From the cell containing the given text, extract its center point as [X, Y] coordinate. 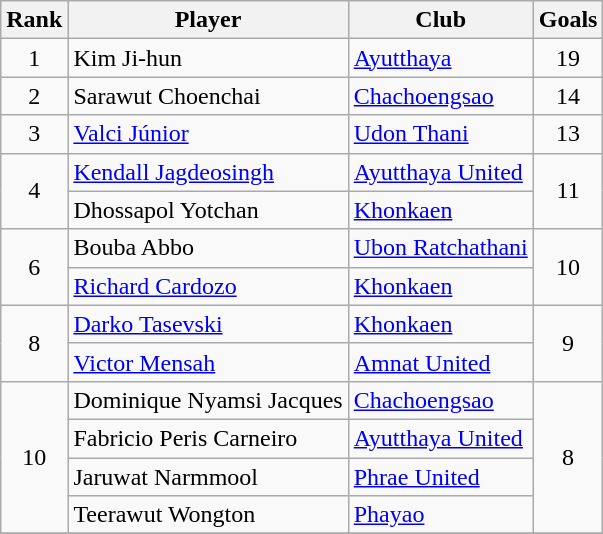
3 [34, 134]
Kim Ji-hun [208, 58]
Fabricio Peris Carneiro [208, 438]
Darko Tasevski [208, 324]
Rank [34, 20]
19 [568, 58]
Valci Júnior [208, 134]
Player [208, 20]
Ubon Ratchathani [440, 248]
Phrae United [440, 477]
Phayao [440, 515]
Goals [568, 20]
Jaruwat Narmmool [208, 477]
2 [34, 96]
Club [440, 20]
Dominique Nyamsi Jacques [208, 400]
13 [568, 134]
Dhossapol Yotchan [208, 210]
9 [568, 343]
Richard Cardozo [208, 286]
Victor Mensah [208, 362]
1 [34, 58]
Kendall Jagdeosingh [208, 172]
6 [34, 267]
Amnat United [440, 362]
11 [568, 191]
Sarawut Choenchai [208, 96]
Udon Thani [440, 134]
4 [34, 191]
Ayutthaya [440, 58]
Bouba Abbo [208, 248]
14 [568, 96]
Teerawut Wongton [208, 515]
